Search for the cell housing the specified text and yield its (x, y) center coordinate. 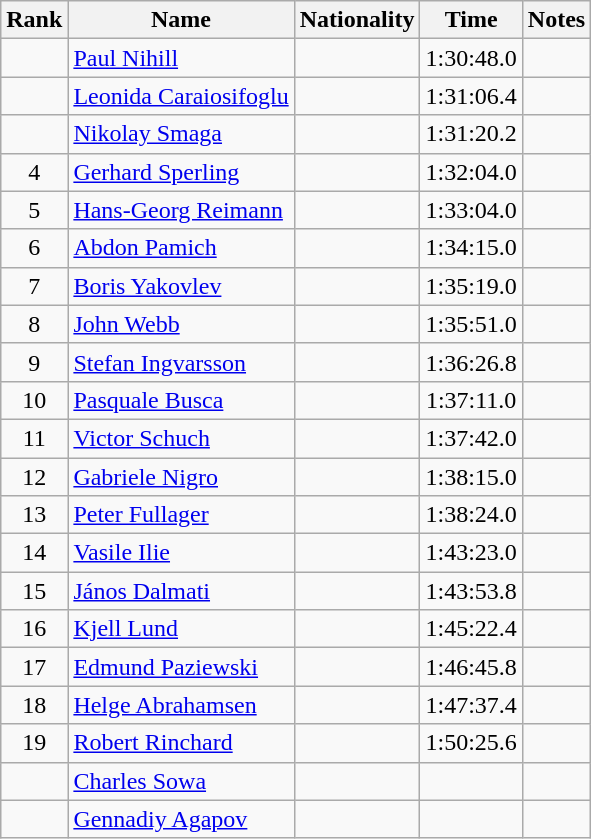
Paul Nihill (181, 58)
14 (34, 553)
Helge Abrahamsen (181, 705)
Gerhard Sperling (181, 172)
1:46:45.8 (471, 667)
1:31:06.4 (471, 96)
10 (34, 400)
John Webb (181, 324)
1:43:23.0 (471, 553)
8 (34, 324)
Edmund Paziewski (181, 667)
4 (34, 172)
Gennadiy Agapov (181, 819)
1:38:24.0 (471, 515)
1:50:25.6 (471, 743)
6 (34, 248)
1:32:04.0 (471, 172)
Peter Fullager (181, 515)
Victor Schuch (181, 438)
Name (181, 20)
Rank (34, 20)
1:37:11.0 (471, 400)
Robert Rinchard (181, 743)
1:30:48.0 (471, 58)
1:35:51.0 (471, 324)
17 (34, 667)
1:33:04.0 (471, 210)
Stefan Ingvarsson (181, 362)
1:45:22.4 (471, 629)
Nikolay Smaga (181, 134)
Hans-Georg Reimann (181, 210)
19 (34, 743)
11 (34, 438)
9 (34, 362)
Kjell Lund (181, 629)
Nationality (357, 20)
1:36:26.8 (471, 362)
1:35:19.0 (471, 286)
1:31:20.2 (471, 134)
Pasquale Busca (181, 400)
13 (34, 515)
5 (34, 210)
Time (471, 20)
Charles Sowa (181, 781)
Vasile Ilie (181, 553)
15 (34, 591)
18 (34, 705)
1:37:42.0 (471, 438)
1:38:15.0 (471, 477)
Gabriele Nigro (181, 477)
Leonida Caraiosifoglu (181, 96)
1:47:37.4 (471, 705)
Abdon Pamich (181, 248)
16 (34, 629)
12 (34, 477)
Notes (556, 20)
Boris Yakovlev (181, 286)
János Dalmati (181, 591)
7 (34, 286)
1:43:53.8 (471, 591)
1:34:15.0 (471, 248)
